From the cell containing the given text, extract its center point as [X, Y] coordinate. 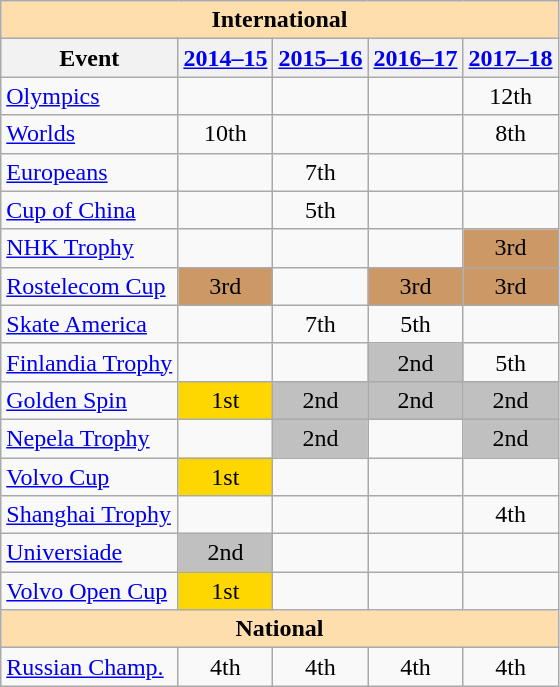
Universiade [90, 553]
Cup of China [90, 210]
Volvo Cup [90, 477]
Volvo Open Cup [90, 591]
Event [90, 58]
10th [226, 134]
Europeans [90, 172]
8th [510, 134]
Golden Spin [90, 400]
2014–15 [226, 58]
Rostelecom Cup [90, 286]
Shanghai Trophy [90, 515]
NHK Trophy [90, 248]
Worlds [90, 134]
2016–17 [416, 58]
National [280, 629]
Olympics [90, 96]
International [280, 20]
Russian Champ. [90, 667]
Nepela Trophy [90, 438]
2017–18 [510, 58]
2015–16 [320, 58]
Finlandia Trophy [90, 362]
Skate America [90, 324]
12th [510, 96]
